Output the [x, y] coordinate of the center of the cell containing the given text.  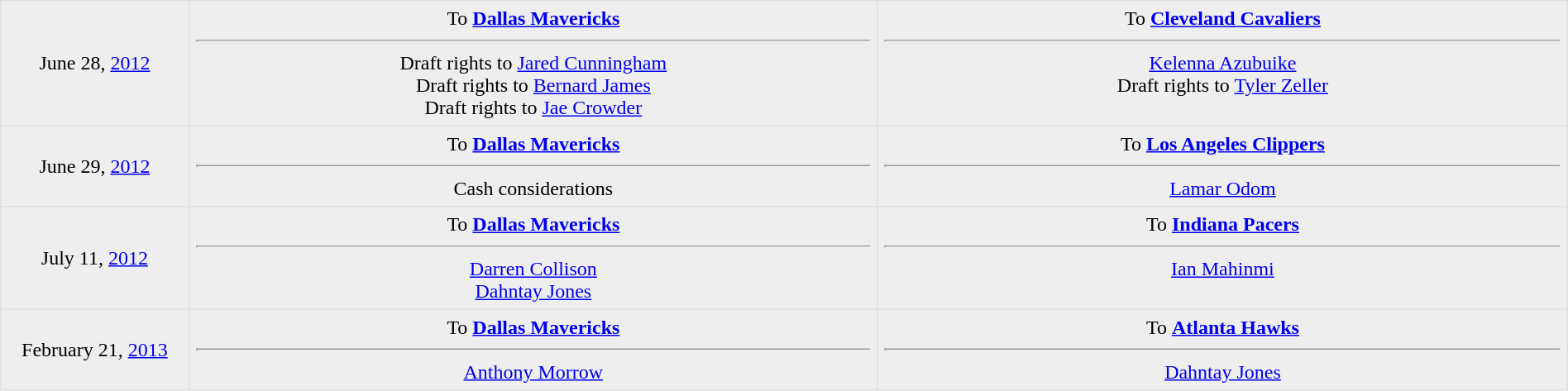
June 29, 2012 [94, 166]
To Atlanta HawksDahntay Jones [1223, 350]
July 11, 2012 [94, 258]
To Dallas MavericksAnthony Morrow [533, 350]
To Dallas MavericksDraft rights to Jared Cunningham Draft rights to Bernard James Draft rights to Jae Crowder [533, 64]
To Los Angeles ClippersLamar Odom [1223, 166]
June 28, 2012 [94, 64]
To Indiana PacersIan Mahinmi [1223, 258]
To Dallas MavericksDarren CollisonDahntay Jones [533, 258]
February 21, 2013 [94, 350]
To Dallas MavericksCash considerations [533, 166]
To Cleveland CavaliersKelenna Azubuike Draft rights to Tyler Zeller [1223, 64]
